Determine the [x, y] coordinate at the center of the cell enclosing the given text.  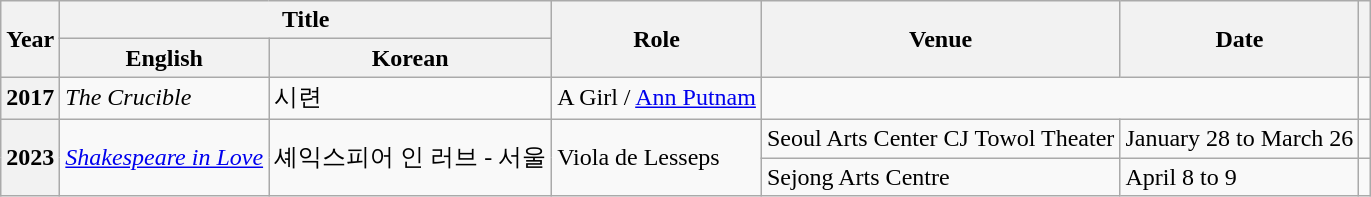
2023 [30, 157]
Venue [940, 39]
Seoul Arts Center CJ Towol Theater [940, 138]
Sejong Arts Centre [940, 177]
Title [306, 20]
Viola de Lesseps [657, 157]
English [164, 58]
셰익스피어 인 러브 - 서울 [410, 157]
시련 [410, 98]
Date [1240, 39]
Role [657, 39]
January 28 to March 26 [1240, 138]
The Crucible [164, 98]
Korean [410, 58]
April 8 to 9 [1240, 177]
A Girl / Ann Putnam [657, 98]
2017 [30, 98]
Shakespeare in Love [164, 157]
Year [30, 39]
